For the text-containing cell, return its midpoint in [x, y] coordinate format. 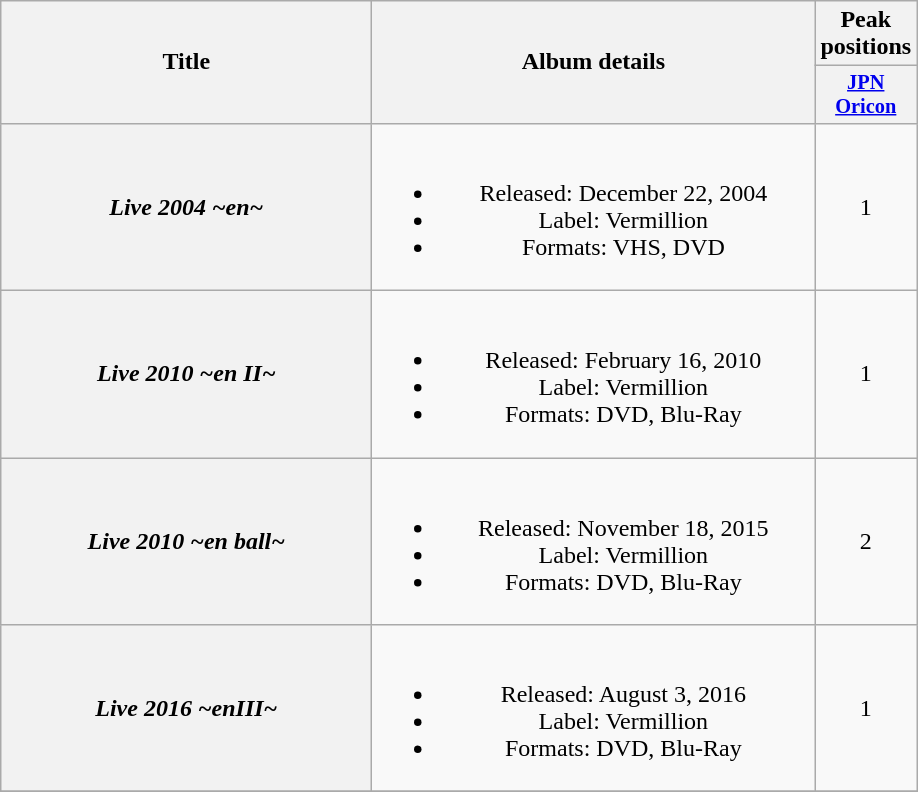
Released: August 3, 2016Label: VermillionFormats: DVD, Blu-Ray [594, 708]
Live 2010 ~en ball~ [186, 542]
Live 2016 ~enIII~ [186, 708]
Released: February 16, 2010Label: VermillionFormats: DVD, Blu-Ray [594, 374]
2 [866, 542]
Live 2004 ~en~ [186, 206]
JPNOricon [866, 95]
Released: November 18, 2015Label: VermillionFormats: DVD, Blu-Ray [594, 542]
Peak positions [866, 34]
Released: December 22, 2004Label: VermillionFormats: VHS, DVD [594, 206]
Album details [594, 62]
Title [186, 62]
Live 2010 ~en II~ [186, 374]
